From the cell containing the given text, extract its center point as [x, y] coordinate. 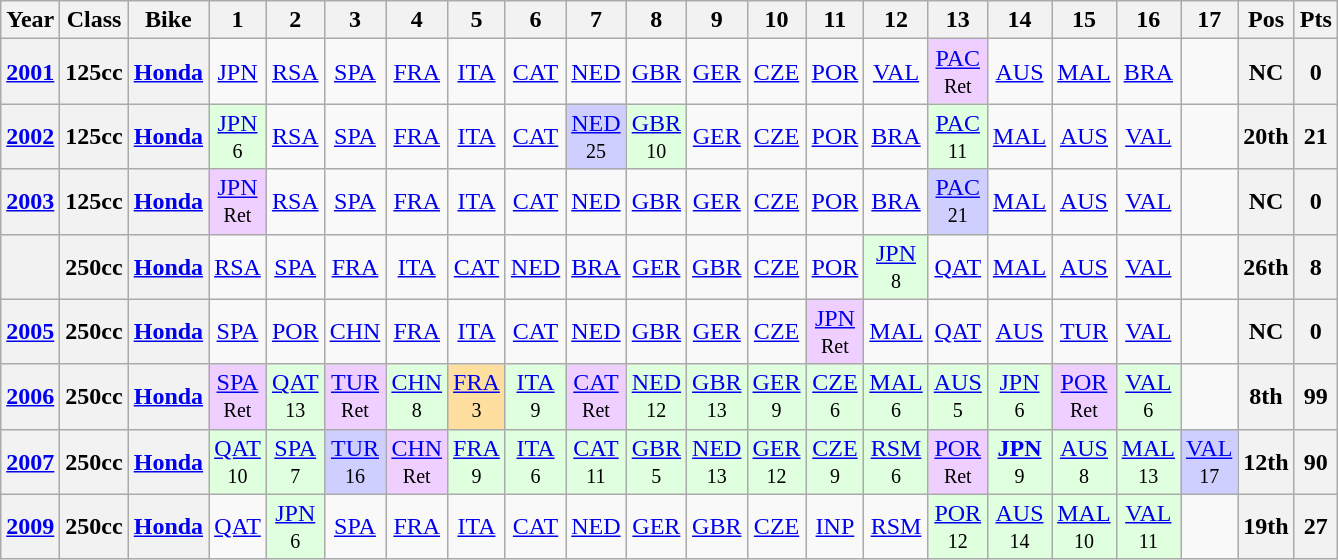
NED12 [656, 396]
17 [1210, 20]
ITA9 [535, 396]
2006 [30, 396]
11 [835, 20]
Bike [168, 20]
21 [1316, 136]
90 [1316, 462]
NED13 [717, 462]
GBR10 [656, 136]
2003 [30, 202]
CZE9 [835, 462]
TUR16 [355, 462]
15 [1084, 20]
AUS8 [1084, 462]
CHNRet [417, 462]
2 [295, 20]
13 [958, 20]
MAL13 [1148, 462]
MAL10 [1084, 526]
VAL6 [1148, 396]
SPARet [238, 396]
GER12 [776, 462]
TURRet [355, 396]
POR12 [958, 526]
Year [30, 20]
FRA9 [477, 462]
PAC11 [958, 136]
10 [776, 20]
99 [1316, 396]
20th [1266, 136]
AUS14 [1019, 526]
CZE6 [835, 396]
1 [238, 20]
27 [1316, 526]
NED25 [596, 136]
ITA6 [535, 462]
RSM [896, 526]
MAL6 [896, 396]
PACRet [958, 72]
2002 [30, 136]
JPN [238, 72]
TUR [1084, 332]
8th [1266, 396]
AUS5 [958, 396]
2005 [30, 332]
QAT13 [295, 396]
2007 [30, 462]
CATRet [596, 396]
RSM6 [896, 462]
2001 [30, 72]
9 [717, 20]
Class [94, 20]
CAT11 [596, 462]
PAC21 [958, 202]
Pos [1266, 20]
SPA7 [295, 462]
12th [1266, 462]
JPN8 [896, 266]
QAT10 [238, 462]
VAL17 [1210, 462]
7 [596, 20]
5 [477, 20]
3 [355, 20]
Pts [1316, 20]
CHN [355, 332]
FRA3 [477, 396]
4 [417, 20]
19th [1266, 526]
6 [535, 20]
INP [835, 526]
GBR13 [717, 396]
GBR5 [656, 462]
16 [1148, 20]
VAL11 [1148, 526]
14 [1019, 20]
CHN8 [417, 396]
JPN9 [1019, 462]
GER9 [776, 396]
2009 [30, 526]
26th [1266, 266]
12 [896, 20]
